Output the (X, Y) coordinate of the center of the cell containing the given text.  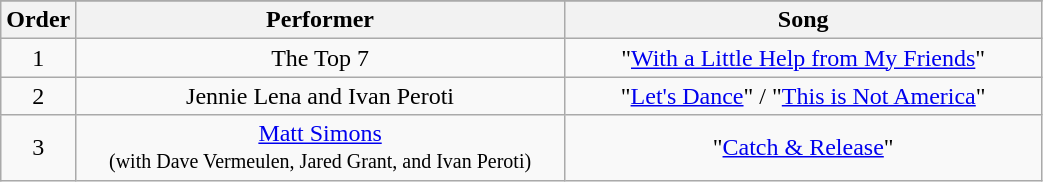
Jennie Lena and Ivan Peroti (320, 96)
"Let's Dance" / "This is Not America" (803, 96)
Performer (320, 20)
"With a Little Help from My Friends" (803, 58)
The Top 7 (320, 58)
"Catch & Release" (803, 148)
2 (38, 96)
Song (803, 20)
Matt Simons (with Dave Vermeulen, Jared Grant, and Ivan Peroti) (320, 148)
Order (38, 20)
1 (38, 58)
3 (38, 148)
